Locate the cell with the specified text and output its (X, Y) center coordinate. 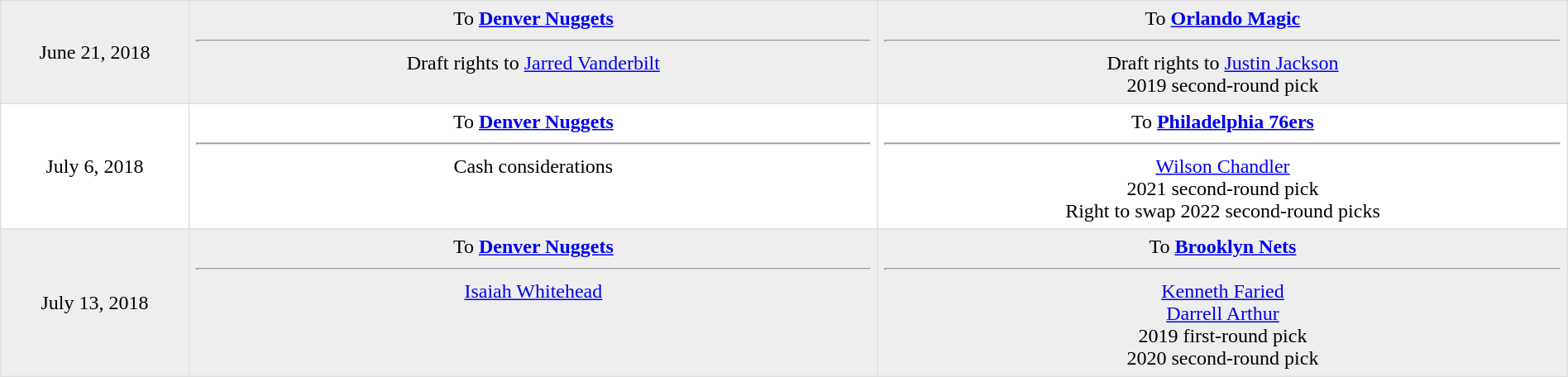
To Brooklyn NetsKenneth FariedDarrell Arthur2019 first-round pick2020 second-round pick (1223, 303)
To Orlando MagicDraft rights to Justin Jackson2019 second-round pick (1223, 52)
To Denver NuggetsDraft rights to Jarred Vanderbilt (533, 52)
To Philadelphia 76ersWilson Chandler2021 second-round pickRight to swap 2022 second-round picks (1223, 166)
To Denver NuggetsCash considerations (533, 166)
To Denver NuggetsIsaiah Whitehead (533, 303)
June 21, 2018 (94, 52)
July 6, 2018 (94, 166)
July 13, 2018 (94, 303)
